For the text-containing cell, return its midpoint in [X, Y] coordinate format. 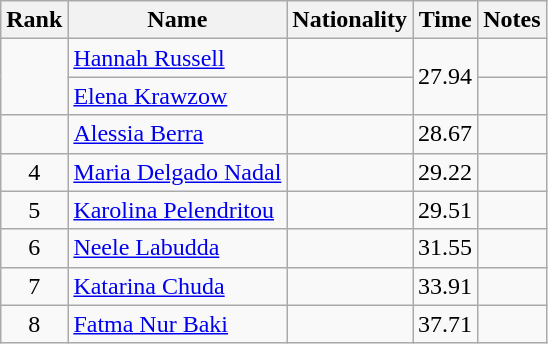
Alessia Berra [178, 134]
Maria Delgado Nadal [178, 172]
Fatma Nur Baki [178, 324]
Hannah Russell [178, 58]
Elena Krawzow [178, 96]
Rank [34, 20]
Name [178, 20]
8 [34, 324]
7 [34, 286]
31.55 [446, 248]
33.91 [446, 286]
29.51 [446, 210]
37.71 [446, 324]
6 [34, 248]
Neele Labudda [178, 248]
29.22 [446, 172]
Katarina Chuda [178, 286]
4 [34, 172]
Time [446, 20]
27.94 [446, 77]
Notes [512, 20]
28.67 [446, 134]
Karolina Pelendritou [178, 210]
5 [34, 210]
Nationality [350, 20]
